Identify which cell holds the provided text, then report its (X, Y) central coordinate. 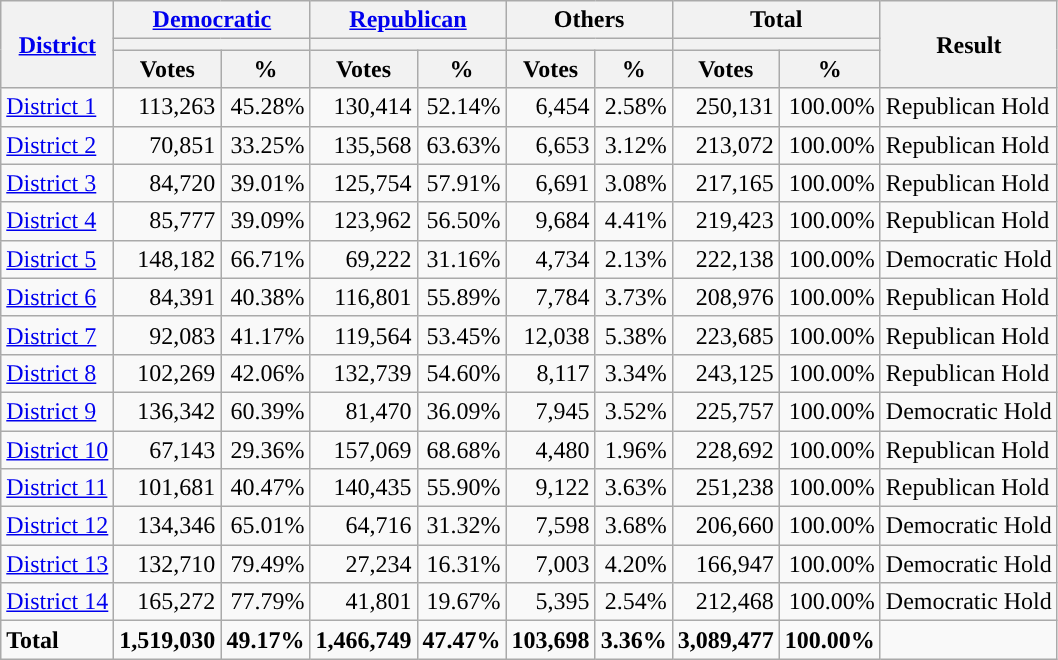
3.73% (634, 297)
70,851 (168, 145)
56.50% (462, 221)
19.67% (462, 602)
119,564 (364, 335)
49.17% (266, 640)
31.16% (462, 259)
41.17% (266, 335)
103,698 (550, 640)
7,003 (550, 564)
39.01% (266, 183)
132,710 (168, 564)
District (58, 44)
55.89% (462, 297)
157,069 (364, 449)
65.01% (266, 526)
District 9 (58, 411)
60.39% (266, 411)
81,470 (364, 411)
4.20% (634, 564)
1,519,030 (168, 640)
223,685 (726, 335)
2.58% (634, 107)
40.38% (266, 297)
District 11 (58, 488)
1,466,749 (364, 640)
123,962 (364, 221)
Others (589, 20)
2.13% (634, 259)
District 1 (58, 107)
16.31% (462, 564)
136,342 (168, 411)
31.32% (462, 526)
9,122 (550, 488)
251,238 (726, 488)
6,653 (550, 145)
District 12 (58, 526)
84,720 (168, 183)
District 2 (58, 145)
130,414 (364, 107)
7,598 (550, 526)
217,165 (726, 183)
212,468 (726, 602)
District 8 (58, 373)
9,684 (550, 221)
66.71% (266, 259)
3.12% (634, 145)
3.63% (634, 488)
District 7 (58, 335)
134,346 (168, 526)
Republican (408, 20)
6,454 (550, 107)
6,691 (550, 183)
41,801 (364, 602)
40.47% (266, 488)
222,138 (726, 259)
84,391 (168, 297)
64,716 (364, 526)
3.52% (634, 411)
3.36% (634, 640)
47.47% (462, 640)
250,131 (726, 107)
132,739 (364, 373)
55.90% (462, 488)
219,423 (726, 221)
Result (968, 44)
213,072 (726, 145)
District 4 (58, 221)
District 10 (58, 449)
208,976 (726, 297)
District 13 (58, 564)
District 14 (58, 602)
29.36% (266, 449)
District 3 (58, 183)
3.68% (634, 526)
3.34% (634, 373)
63.63% (462, 145)
7,784 (550, 297)
45.28% (266, 107)
67,143 (168, 449)
8,117 (550, 373)
135,568 (364, 145)
District 6 (58, 297)
1.96% (634, 449)
140,435 (364, 488)
53.45% (462, 335)
125,754 (364, 183)
102,269 (168, 373)
69,222 (364, 259)
5.38% (634, 335)
166,947 (726, 564)
39.09% (266, 221)
225,757 (726, 411)
33.25% (266, 145)
228,692 (726, 449)
101,681 (168, 488)
2.54% (634, 602)
57.91% (462, 183)
3.08% (634, 183)
68.68% (462, 449)
92,083 (168, 335)
79.49% (266, 564)
5,395 (550, 602)
Democratic (212, 20)
54.60% (462, 373)
3,089,477 (726, 640)
243,125 (726, 373)
District 5 (58, 259)
27,234 (364, 564)
42.06% (266, 373)
52.14% (462, 107)
113,263 (168, 107)
206,660 (726, 526)
148,182 (168, 259)
36.09% (462, 411)
4.41% (634, 221)
165,272 (168, 602)
12,038 (550, 335)
85,777 (168, 221)
7,945 (550, 411)
77.79% (266, 602)
4,480 (550, 449)
116,801 (364, 297)
4,734 (550, 259)
